Return (x, y) of the center of cell containing provided text 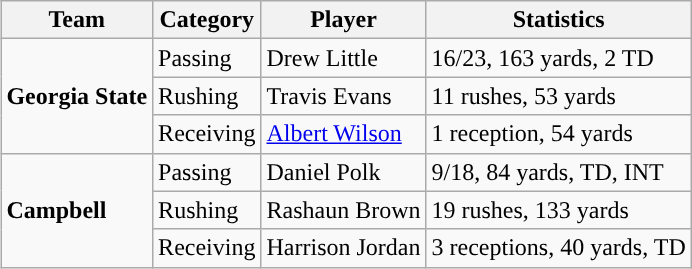
Travis Evans (344, 96)
Georgia State (77, 96)
16/23, 163 yards, 2 TD (558, 58)
Albert Wilson (344, 134)
Category (207, 20)
11 rushes, 53 yards (558, 96)
Rashaun Brown (344, 210)
Player (344, 20)
Team (77, 20)
Campbell (77, 210)
Harrison Jordan (344, 248)
19 rushes, 133 yards (558, 210)
9/18, 84 yards, TD, INT (558, 172)
3 receptions, 40 yards, TD (558, 248)
Daniel Polk (344, 172)
Statistics (558, 20)
Drew Little (344, 58)
1 reception, 54 yards (558, 134)
